Search for the cell housing the specified text and yield its [X, Y] center coordinate. 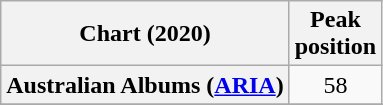
Australian Albums (ARIA) [145, 85]
Peakposition [335, 34]
Chart (2020) [145, 34]
58 [335, 85]
